For the text-containing cell, return its midpoint in (X, Y) coordinate format. 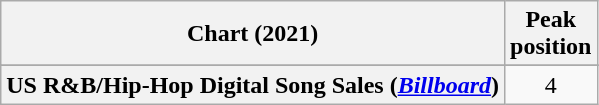
4 (551, 85)
Chart (2021) (253, 34)
Peakposition (551, 34)
US R&B/Hip-Hop Digital Song Sales (Billboard) (253, 85)
